Identify which cell holds the provided text, then report its (x, y) central coordinate. 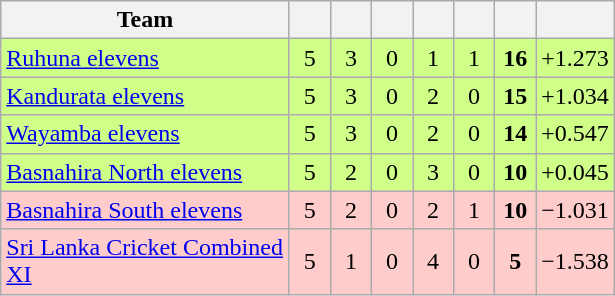
Wayamba elevens (146, 134)
15 (516, 96)
−1.031 (576, 210)
+0.547 (576, 134)
+0.045 (576, 172)
Sri Lanka Cricket Combined XI (146, 262)
16 (516, 58)
+1.034 (576, 96)
Basnahira South elevens (146, 210)
+1.273 (576, 58)
Basnahira North elevens (146, 172)
Kandurata elevens (146, 96)
4 (432, 262)
−1.538 (576, 262)
14 (516, 134)
Team (146, 20)
Ruhuna elevens (146, 58)
